Find where the given text appears and provide that cell's center as [x, y] coordinate. 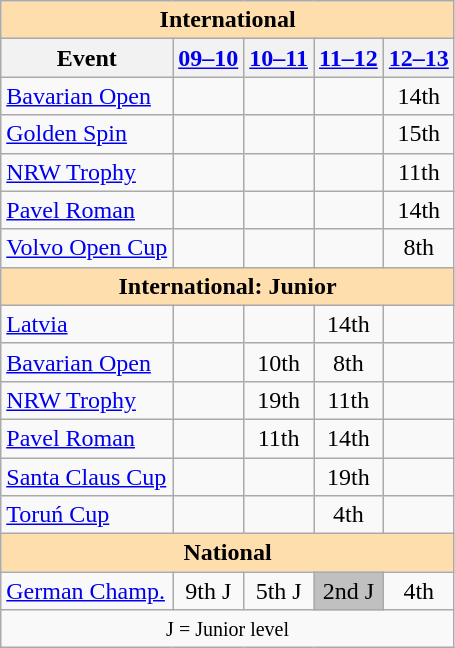
11–12 [349, 58]
Toruń Cup [87, 515]
15th [418, 134]
Event [87, 58]
2nd J [349, 591]
Golden Spin [87, 134]
Volvo Open Cup [87, 248]
09–10 [208, 58]
10th [279, 362]
German Champ. [87, 591]
Latvia [87, 324]
10–11 [279, 58]
9th J [208, 591]
International: Junior [228, 286]
Santa Claus Cup [87, 477]
12–13 [418, 58]
5th J [279, 591]
International [228, 20]
National [228, 553]
J = Junior level [228, 629]
